Locate the cell with the specified text and output its [x, y] center coordinate. 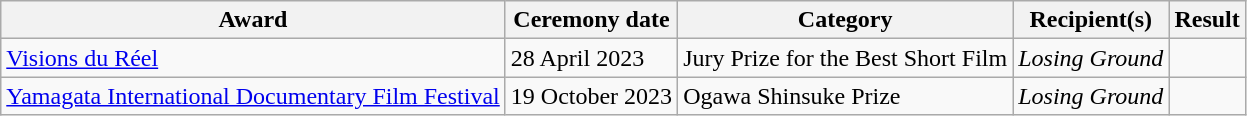
28 April 2023 [591, 58]
Ceremony date [591, 20]
Recipient(s) [1091, 20]
Visions du Réel [254, 58]
Jury Prize for the Best Short Film [846, 58]
19 October 2023 [591, 96]
Category [846, 20]
Award [254, 20]
Yamagata International Documentary Film Festival [254, 96]
Ogawa Shinsuke Prize [846, 96]
Result [1207, 20]
